Extract the (X, Y) coordinate from the center of the cell holding the provided text.  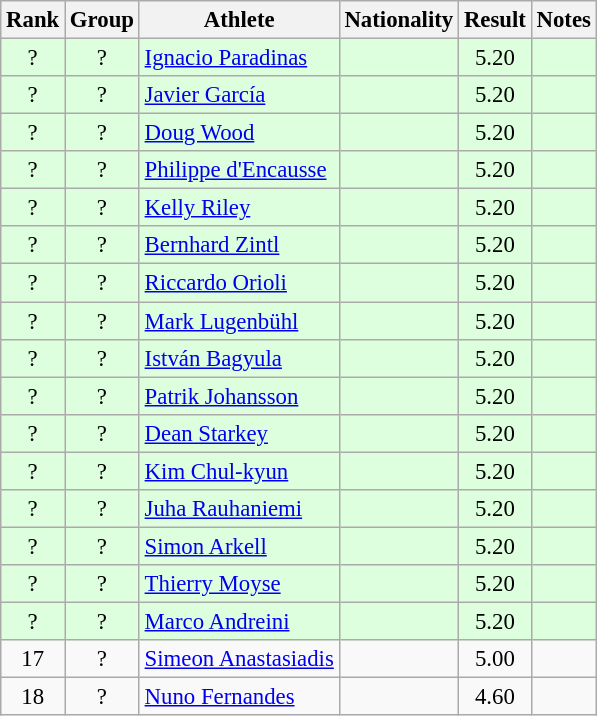
Simon Arkell (239, 546)
István Bagyula (239, 358)
Rank (33, 20)
Riccardo Orioli (239, 283)
Philippe d'Encausse (239, 170)
Kim Chul-kyun (239, 471)
Marco Andreini (239, 621)
Patrik Johansson (239, 396)
Kelly Riley (239, 208)
17 (33, 659)
Nationality (398, 20)
Mark Lugenbühl (239, 321)
18 (33, 697)
4.60 (496, 697)
Thierry Moyse (239, 584)
Bernhard Zintl (239, 245)
Simeon Anastasiadis (239, 659)
5.00 (496, 659)
Result (496, 20)
Dean Starkey (239, 433)
Nuno Fernandes (239, 697)
Ignacio Paradinas (239, 58)
Doug Wood (239, 133)
Juha Rauhaniemi (239, 509)
Athlete (239, 20)
Group (102, 20)
Notes (564, 20)
Javier García (239, 95)
